Identify which cell holds the provided text, then report its [X, Y] central coordinate. 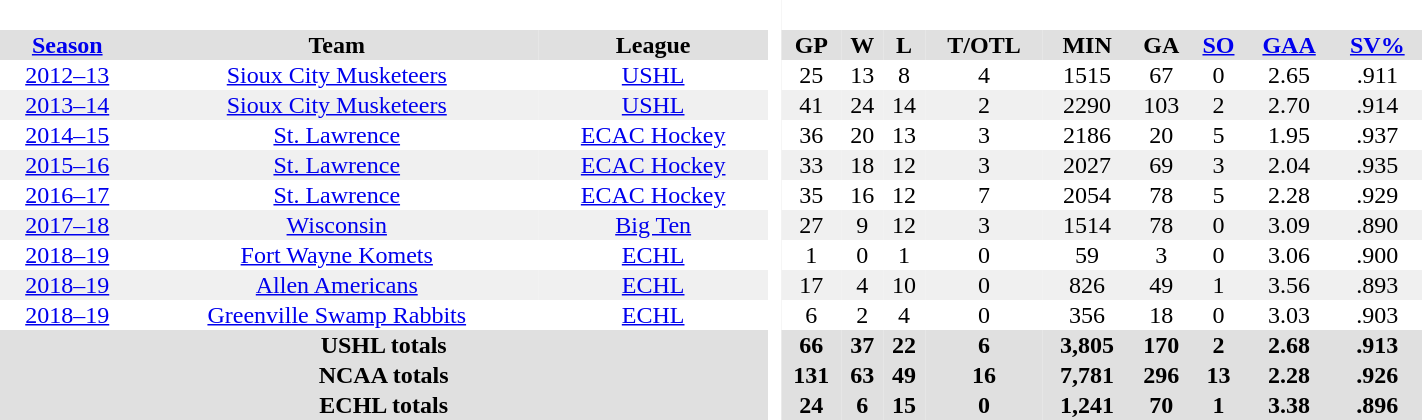
70 [1161, 405]
296 [1161, 375]
Big Ten [653, 225]
.926 [1378, 375]
2027 [1087, 165]
35 [811, 195]
2.04 [1290, 165]
67 [1161, 75]
3,805 [1087, 345]
.911 [1378, 75]
.935 [1378, 165]
2.65 [1290, 75]
.903 [1378, 315]
.900 [1378, 255]
SO [1218, 45]
41 [811, 105]
Team [338, 45]
36 [811, 135]
356 [1087, 315]
2016–17 [68, 195]
2015–16 [68, 165]
GP [811, 45]
NCAA totals [384, 375]
.896 [1378, 405]
2290 [1087, 105]
63 [862, 375]
2012–13 [68, 75]
7 [984, 195]
W [862, 45]
103 [1161, 105]
10 [904, 285]
27 [811, 225]
9 [862, 225]
826 [1087, 285]
Wisconsin [338, 225]
SV% [1378, 45]
.929 [1378, 195]
.890 [1378, 225]
69 [1161, 165]
Allen Americans [338, 285]
Fort Wayne Komets [338, 255]
.937 [1378, 135]
.914 [1378, 105]
15 [904, 405]
7,781 [1087, 375]
33 [811, 165]
3.03 [1290, 315]
1,241 [1087, 405]
14 [904, 105]
1515 [1087, 75]
ECHL totals [384, 405]
2014–15 [68, 135]
131 [811, 375]
2017–18 [68, 225]
3.09 [1290, 225]
8 [904, 75]
3.56 [1290, 285]
66 [811, 345]
GAA [1290, 45]
2.70 [1290, 105]
3.38 [1290, 405]
22 [904, 345]
1.95 [1290, 135]
League [653, 45]
59 [1087, 255]
37 [862, 345]
2186 [1087, 135]
MIN [1087, 45]
GA [1161, 45]
Greenville Swamp Rabbits [338, 315]
T/OTL [984, 45]
1514 [1087, 225]
Season [68, 45]
USHL totals [384, 345]
170 [1161, 345]
2.68 [1290, 345]
L [904, 45]
3.06 [1290, 255]
2054 [1087, 195]
2013–14 [68, 105]
17 [811, 285]
.893 [1378, 285]
25 [811, 75]
.913 [1378, 345]
